Output the [X, Y] coordinate of the center of the cell containing the given text.  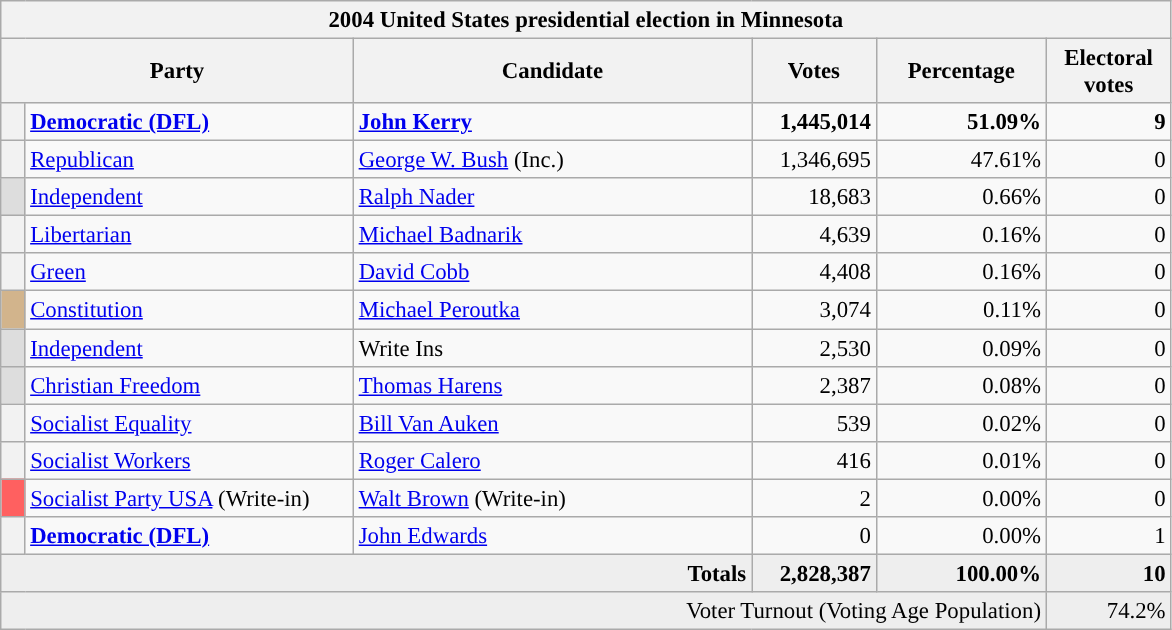
1,445,014 [814, 122]
0.08% [961, 385]
Socialist Party USA (Write-in) [189, 498]
100.00% [961, 573]
Voter Turnout (Voting Age Population) [524, 611]
John Kerry [552, 122]
416 [814, 460]
1,346,695 [814, 160]
Roger Calero [552, 460]
9 [1108, 122]
Christian Freedom [189, 385]
2,387 [814, 385]
74.2% [1108, 611]
1 [1108, 536]
47.61% [961, 160]
Republican [189, 160]
Socialist Equality [189, 423]
Write Ins [552, 348]
4,408 [814, 273]
0.01% [961, 460]
Libertarian [189, 235]
0.02% [961, 423]
John Edwards [552, 536]
2,530 [814, 348]
Percentage [961, 72]
Votes [814, 72]
51.09% [961, 122]
Socialist Workers [189, 460]
Bill Van Auken [552, 423]
Party [178, 72]
Ralph Nader [552, 197]
Totals [376, 573]
Electoral votes [1108, 72]
George W. Bush (Inc.) [552, 160]
18,683 [814, 197]
0.09% [961, 348]
2,828,387 [814, 573]
2 [814, 498]
4,639 [814, 235]
Michael Peroutka [552, 310]
Candidate [552, 72]
0.66% [961, 197]
2004 United States presidential election in Minnesota [586, 20]
3,074 [814, 310]
David Cobb [552, 273]
Green [189, 273]
Constitution [189, 310]
Michael Badnarik [552, 235]
Walt Brown (Write-in) [552, 498]
539 [814, 423]
Thomas Harens [552, 385]
0.11% [961, 310]
10 [1108, 573]
